Return [x, y] of the center of cell containing provided text 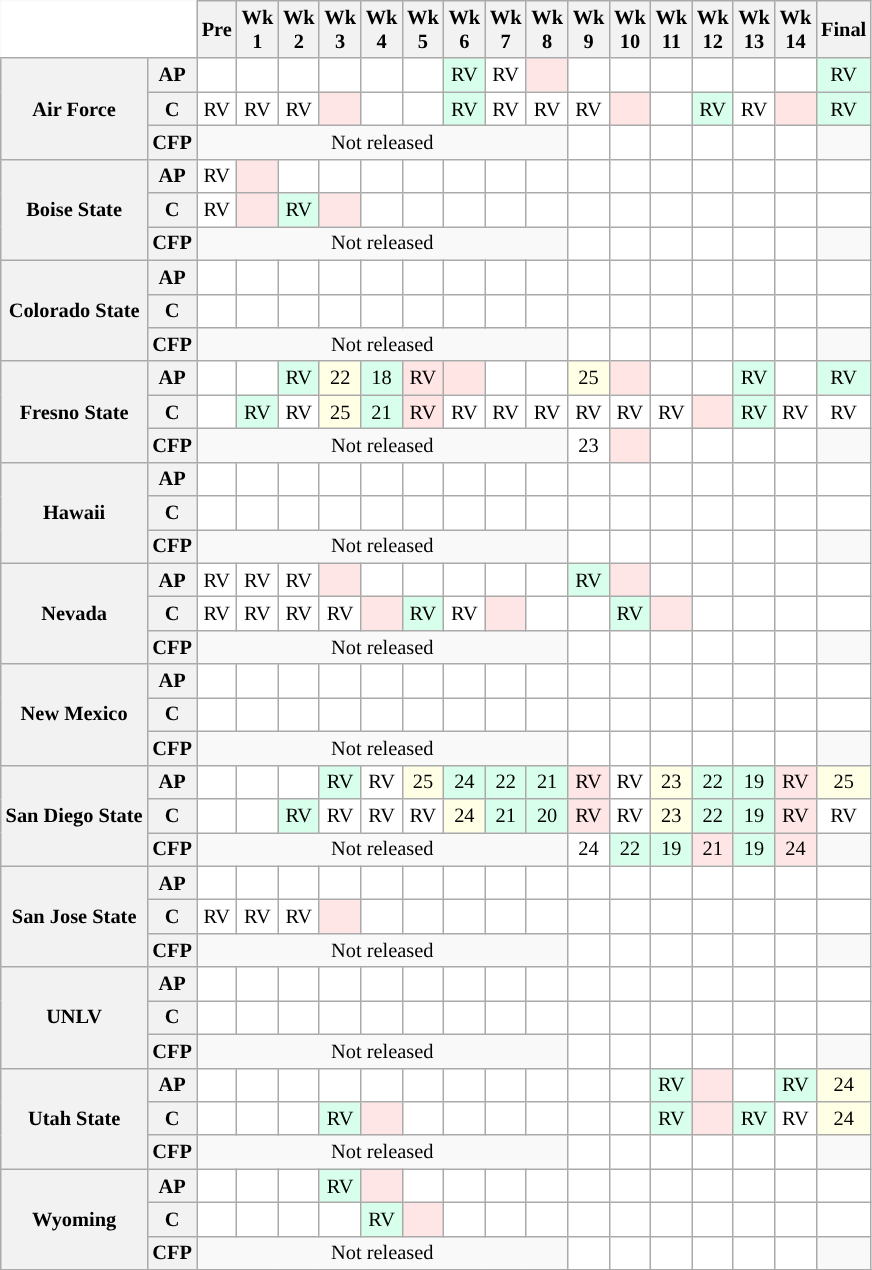
Wk11 [672, 29]
Utah State [74, 1118]
UNLV [74, 1018]
Wk3 [340, 29]
New Mexico [74, 714]
Wk9 [588, 29]
San Diego State [74, 816]
Wyoming [74, 1220]
Wk4 [382, 29]
Wk6 [464, 29]
Wk10 [630, 29]
Wk8 [546, 29]
Wk2 [298, 29]
Fresno State [74, 412]
Colorado State [74, 310]
Nevada [74, 614]
Final [844, 29]
Wk5 [422, 29]
Wk1 [258, 29]
San Jose State [74, 916]
20 [546, 815]
Pre [217, 29]
Wk13 [754, 29]
Wk7 [506, 29]
Wk14 [796, 29]
Boise State [74, 210]
Hawaii [74, 512]
Air Force [74, 108]
18 [382, 378]
Wk12 [712, 29]
